Identify which cell holds the provided text, then report its [X, Y] central coordinate. 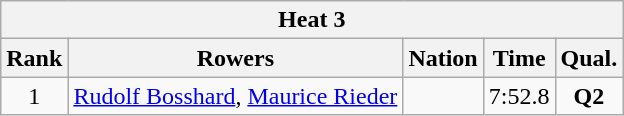
7:52.8 [519, 96]
Heat 3 [312, 20]
Nation [443, 58]
Qual. [589, 58]
Rudolf Bosshard, Maurice Rieder [236, 96]
Rowers [236, 58]
1 [34, 96]
Time [519, 58]
Q2 [589, 96]
Rank [34, 58]
